Find where the given text appears and provide that cell's center as (x, y) coordinate. 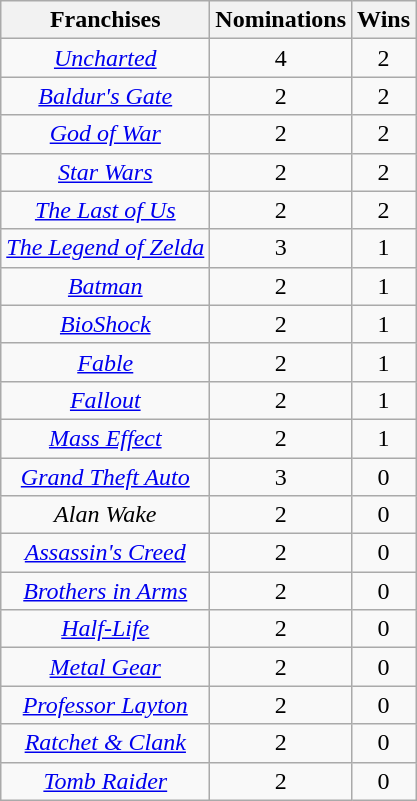
God of War (106, 134)
Uncharted (106, 58)
Wins (384, 20)
The Last of Us (106, 210)
Star Wars (106, 172)
Franchises (106, 20)
Alan Wake (106, 515)
The Legend of Zelda (106, 248)
Professor Layton (106, 705)
Tomb Raider (106, 781)
Batman (106, 286)
Grand Theft Auto (106, 477)
Nominations (281, 20)
Fallout (106, 400)
Ratchet & Clank (106, 743)
Mass Effect (106, 438)
Fable (106, 362)
4 (281, 58)
Metal Gear (106, 667)
BioShock (106, 324)
Brothers in Arms (106, 591)
Baldur's Gate (106, 96)
Assassin's Creed (106, 553)
Half-Life (106, 629)
